Determine the [x, y] coordinate at the center of the cell enclosing the given text.  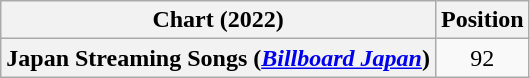
92 [482, 58]
Position [482, 20]
Chart (2022) [218, 20]
Japan Streaming Songs (Billboard Japan) [218, 58]
